Find where the given text appears and provide that cell's center as (X, Y) coordinate. 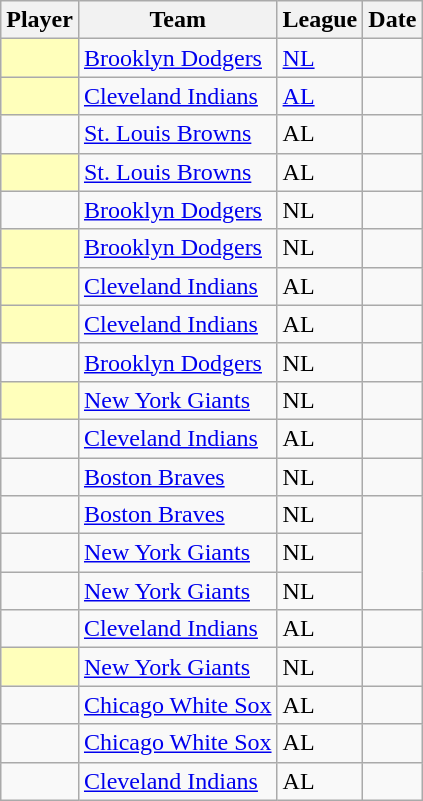
Date (392, 20)
League (320, 20)
Player (40, 20)
Team (178, 20)
